Output the [x, y] coordinate of the center of the cell containing the given text.  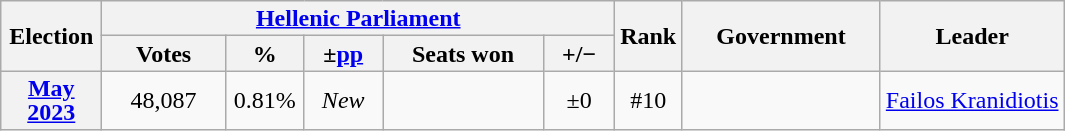
New [344, 100]
48,087 [164, 100]
Government [782, 36]
#10 [648, 100]
0.81% [264, 100]
Seats won [462, 54]
May 2023 [52, 100]
Hellenic Parliament [358, 18]
Leader [972, 36]
±pp [344, 54]
Election [52, 36]
Votes [164, 54]
Failos Kranidiotis [972, 100]
+/− [580, 54]
Rank [648, 36]
±0 [580, 100]
% [264, 54]
